For the text-containing cell, return its midpoint in (X, Y) coordinate format. 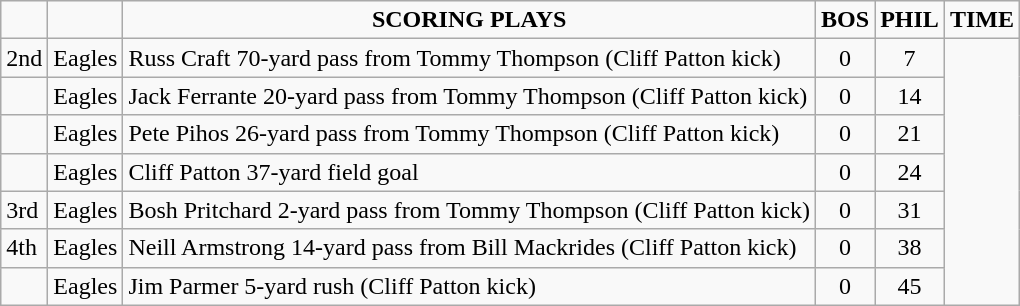
38 (910, 248)
Jack Ferrante 20-yard pass from Tommy Thompson (Cliff Patton kick) (470, 96)
PHIL (910, 20)
BOS (846, 20)
21 (910, 134)
Russ Craft 70-yard pass from Tommy Thompson (Cliff Patton kick) (470, 58)
7 (910, 58)
Jim Parmer 5-yard rush (Cliff Patton kick) (470, 286)
SCORING PLAYS (470, 20)
4th (24, 248)
45 (910, 286)
Pete Pihos 26-yard pass from Tommy Thompson (Cliff Patton kick) (470, 134)
2nd (24, 58)
24 (910, 172)
31 (910, 210)
Neill Armstrong 14-yard pass from Bill Mackrides (Cliff Patton kick) (470, 248)
3rd (24, 210)
14 (910, 96)
TIME (982, 20)
Cliff Patton 37-yard field goal (470, 172)
Bosh Pritchard 2-yard pass from Tommy Thompson (Cliff Patton kick) (470, 210)
